Scan for the cell matching the given text and deliver its [x, y] coordinate at center. 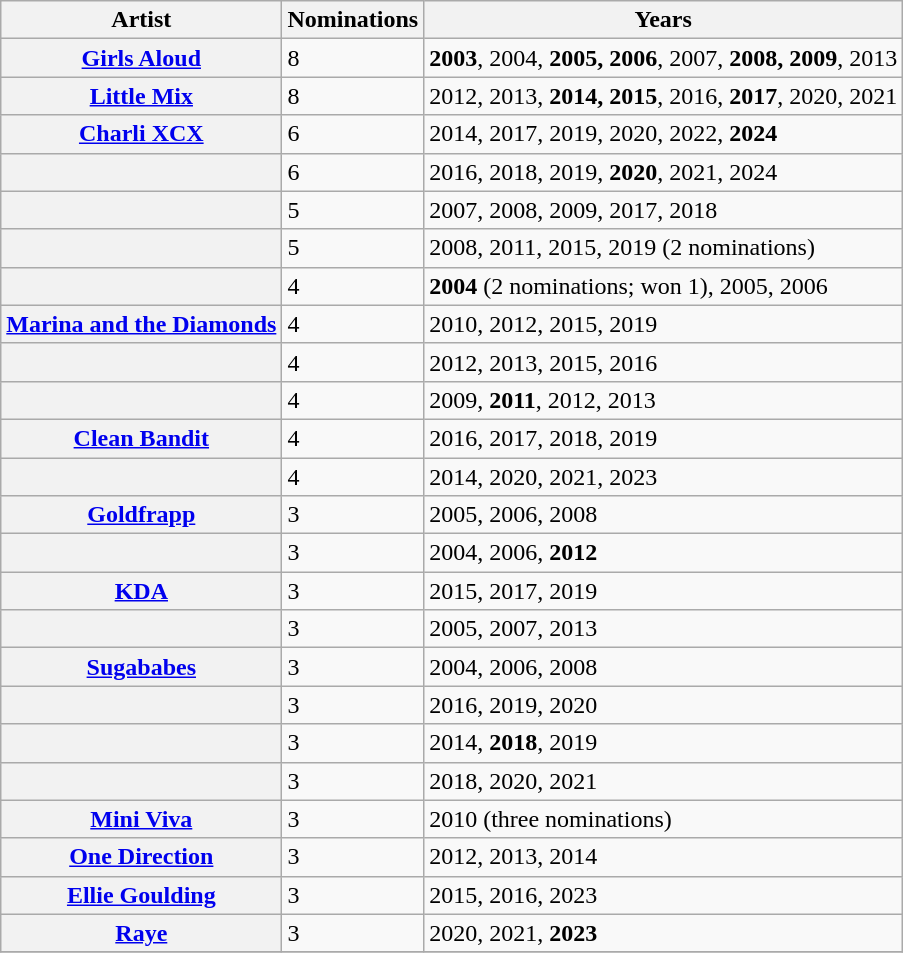
2012, 2013, 2015, 2016 [664, 362]
2007, 2008, 2009, 2017, 2018 [664, 210]
Years [664, 20]
Nominations [353, 20]
2008, 2011, 2015, 2019 (2 nominations) [664, 248]
Girls Aloud [142, 58]
2012, 2013, 2014, 2015, 2016, 2017, 2020, 2021 [664, 96]
One Direction [142, 857]
Clean Bandit [142, 438]
Little Mix [142, 96]
Marina and the Diamonds [142, 324]
Goldfrapp [142, 515]
2003, 2004, 2005, 2006, 2007, 2008, 2009, 2013 [664, 58]
2005, 2006, 2008 [664, 515]
2020, 2021, 2023 [664, 933]
2016, 2018, 2019, 2020, 2021, 2024 [664, 172]
2004 (2 nominations; won 1), 2005, 2006 [664, 286]
2015, 2017, 2019 [664, 591]
2014, 2020, 2021, 2023 [664, 477]
2010 (three nominations) [664, 819]
2015, 2016, 2023 [664, 895]
2016, 2019, 2020 [664, 705]
2014, 2017, 2019, 2020, 2022, 2024 [664, 134]
2010, 2012, 2015, 2019 [664, 324]
Charli XCX [142, 134]
Artist [142, 20]
2005, 2007, 2013 [664, 629]
2009, 2011, 2012, 2013 [664, 400]
2018, 2020, 2021 [664, 781]
2004, 2006, 2008 [664, 667]
Mini Viva [142, 819]
KDA [142, 591]
Sugababes [142, 667]
2004, 2006, 2012 [664, 553]
2014, 2018, 2019 [664, 743]
Raye [142, 933]
2016, 2017, 2018, 2019 [664, 438]
2012, 2013, 2014 [664, 857]
Ellie Goulding [142, 895]
